Identify which cell holds the provided text, then report its (x, y) central coordinate. 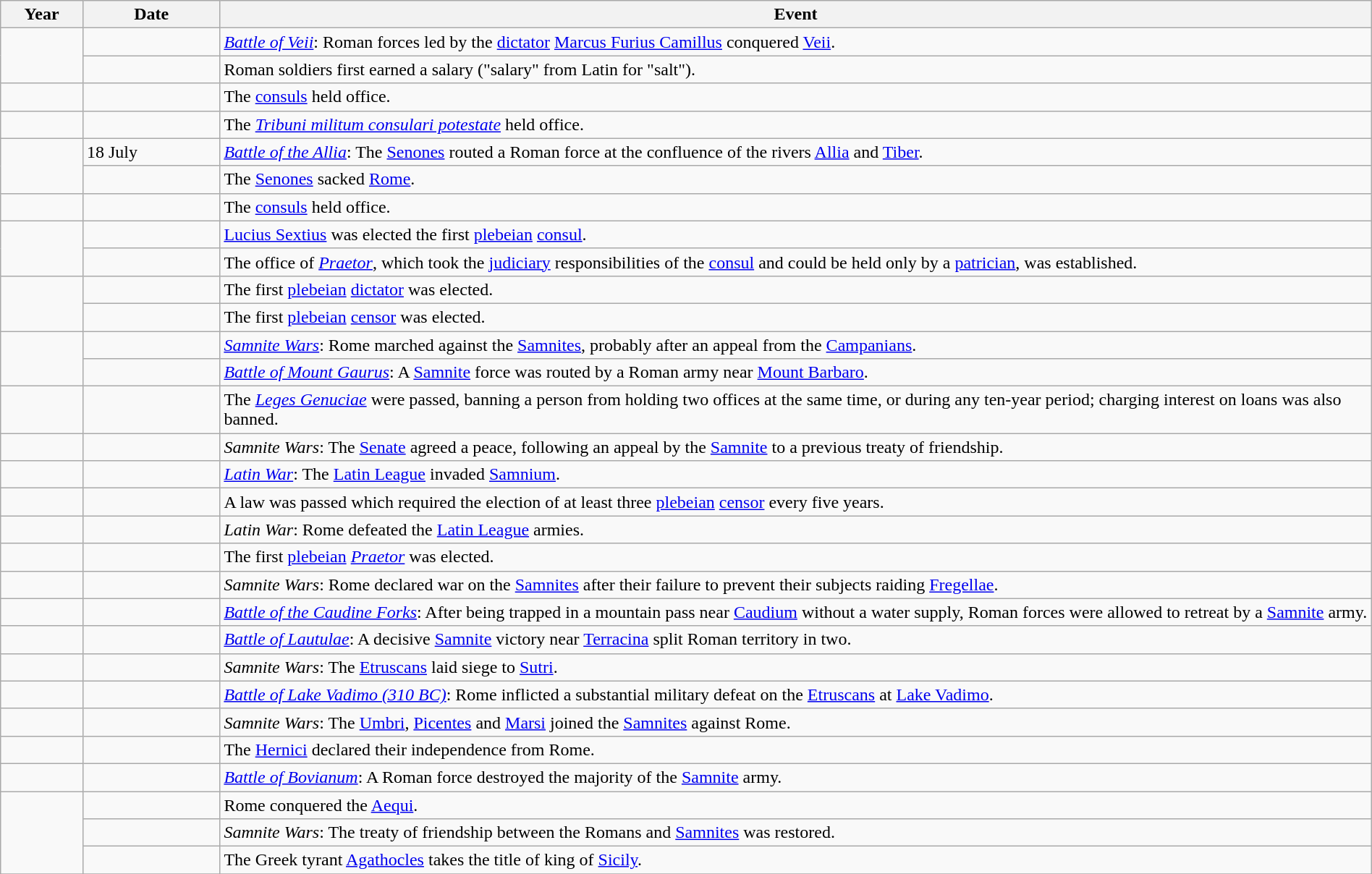
Battle of Mount Gaurus: A Samnite force was routed by a Roman army near Mount Barbaro. (796, 373)
The first plebeian Praetor was elected. (796, 557)
A law was passed which required the election of at least three plebeian censor every five years. (796, 502)
Lucius Sextius was elected the first plebeian consul. (796, 234)
The office of Praetor, which took the judiciary responsibilities of the consul and could be held only by a patrician, was established. (796, 262)
Samnite Wars: The Etruscans laid siege to Sutri. (796, 667)
Battle of Bovianum: A Roman force destroyed the majority of the Samnite army. (796, 777)
The Tribuni militum consulari potestate held office. (796, 124)
Roman soldiers first earned a salary ("salary" from Latin for "salt"). (796, 69)
Samnite Wars: Rome marched against the Samnites, probably after an appeal from the Campanians. (796, 345)
Year (42, 14)
Event (796, 14)
Latin War: The Latin League invaded Samnium. (796, 475)
The Greek tyrant Agathocles takes the title of king of Sicily. (796, 860)
Battle of the Allia: The Senones routed a Roman force at the confluence of the rivers Allia and Tiber. (796, 152)
Samnite Wars: Rome declared war on the Samnites after their failure to prevent their subjects raiding Fregellae. (796, 585)
The first plebeian censor was elected. (796, 317)
Battle of Veii: Roman forces led by the dictator Marcus Furius Camillus conquered Veii. (796, 42)
The first plebeian dictator was elected. (796, 289)
18 July (151, 152)
The Hernici declared their independence from Rome. (796, 750)
Samnite Wars: The Umbri, Picentes and Marsi joined the Samnites against Rome. (796, 722)
The Senones sacked Rome. (796, 179)
Samnite Wars: The Senate agreed a peace, following an appeal by the Samnite to a previous treaty of friendship. (796, 447)
Latin War: Rome defeated the Latin League armies. (796, 530)
Samnite Wars: The treaty of friendship between the Romans and Samnites was restored. (796, 833)
Date (151, 14)
Battle of Lake Vadimo (310 BC): Rome inflicted a substantial military defeat on the Etruscans at Lake Vadimo. (796, 695)
Battle of Lautulae: A decisive Samnite victory near Terracina split Roman territory in two. (796, 640)
Rome conquered the Aequi. (796, 805)
